Pinpoint the cell where the given text exists, returning its (X, Y) midpoint coordinate. 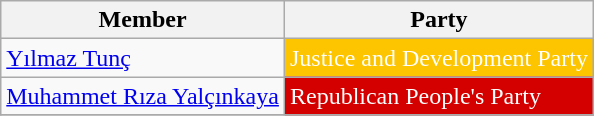
Republican People's Party (438, 96)
Member (143, 20)
Yılmaz Tunç (143, 58)
Justice and Development Party (438, 58)
Party (438, 20)
Muhammet Rıza Yalçınkaya (143, 96)
